Extract the [X, Y] coordinate from the center of the cell holding the provided text.  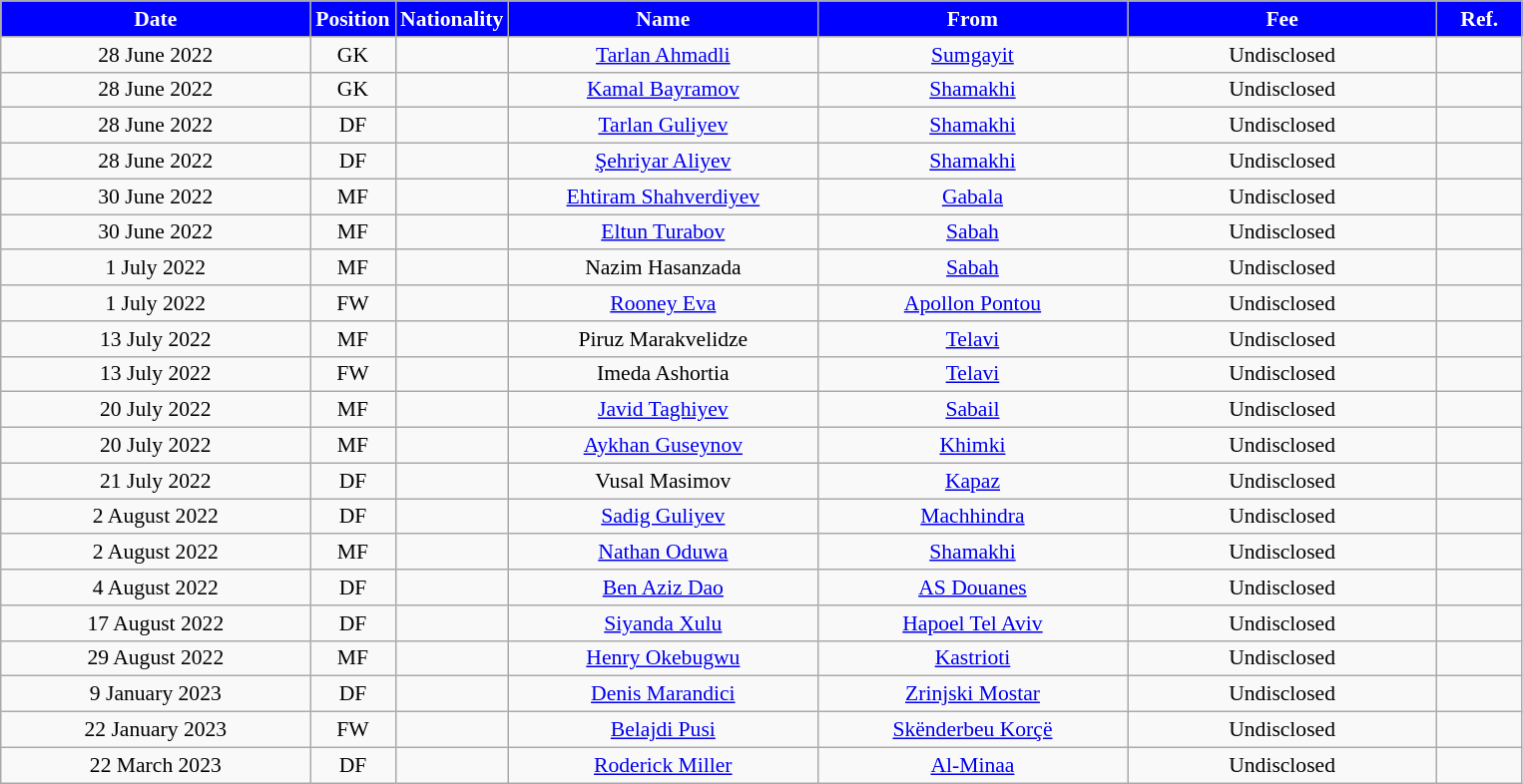
Rooney Eva [663, 303]
Piruz Marakvelidze [663, 339]
Nationality [451, 19]
Sadig Guliyev [663, 517]
Position [353, 19]
From [972, 19]
Sumgayit [972, 55]
Khimki [972, 446]
Nazim Hasanzada [663, 268]
Date [156, 19]
Aykhan Guseynov [663, 446]
Fee [1282, 19]
Al-Minaa [972, 765]
9 January 2023 [156, 694]
Gabala [972, 196]
Imeda Ashortia [663, 374]
Tarlan Guliyev [663, 126]
Skënderbeu Korçë [972, 730]
17 August 2022 [156, 623]
29 August 2022 [156, 658]
Ref. [1479, 19]
Kapaz [972, 481]
Belajdi Pusi [663, 730]
Zrinjski Mostar [972, 694]
22 March 2023 [156, 765]
Apollon Pontou [972, 303]
Şehriyar Aliyev [663, 162]
Vusal Masimov [663, 481]
Eltun Turabov [663, 232]
Sabail [972, 410]
Nathan Oduwa [663, 553]
Kamal Bayramov [663, 90]
Machhindra [972, 517]
Denis Marandici [663, 694]
Tarlan Ahmadli [663, 55]
Kastrioti [972, 658]
21 July 2022 [156, 481]
22 January 2023 [156, 730]
Ehtiram Shahverdiyev [663, 196]
Name [663, 19]
Henry Okebugwu [663, 658]
Javid Taghiyev [663, 410]
Siyanda Xulu [663, 623]
Ben Aziz Dao [663, 588]
Roderick Miller [663, 765]
AS Douanes [972, 588]
Hapoel Tel Aviv [972, 623]
4 August 2022 [156, 588]
